Return the (X, Y) coordinate for the center point of the cell that contains the specified text.  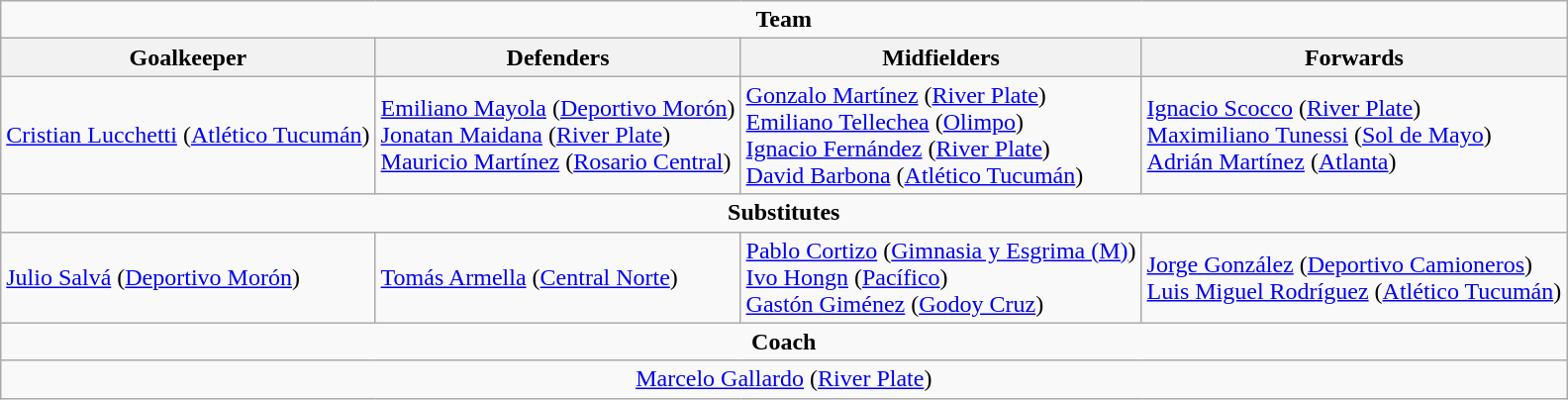
Team (784, 20)
Substitutes (784, 213)
Cristian Lucchetti (Atlético Tucumán) (188, 135)
Marcelo Gallardo (River Plate) (784, 379)
Forwards (1354, 57)
Jorge González (Deportivo Camioneros)Luis Miguel Rodríguez (Atlético Tucumán) (1354, 277)
Defenders (558, 57)
Midfielders (940, 57)
Goalkeeper (188, 57)
Ignacio Scocco (River Plate)Maximiliano Tunessi (Sol de Mayo)Adrián Martínez (Atlanta) (1354, 135)
Gonzalo Martínez (River Plate)Emiliano Tellechea (Olimpo)Ignacio Fernández (River Plate)David Barbona (Atlético Tucumán) (940, 135)
Pablo Cortizo (Gimnasia y Esgrima (M))Ivo Hongn (Pacífico)Gastón Giménez (Godoy Cruz) (940, 277)
Coach (784, 342)
Julio Salvá (Deportivo Morón) (188, 277)
Emiliano Mayola (Deportivo Morón)Jonatan Maidana (River Plate)Mauricio Martínez (Rosario Central) (558, 135)
Tomás Armella (Central Norte) (558, 277)
